Identify which cell holds the provided text, then report its [x, y] central coordinate. 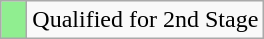
Qualified for 2nd Stage [146, 20]
